Extract the (x, y) coordinate from the center of the cell holding the provided text.  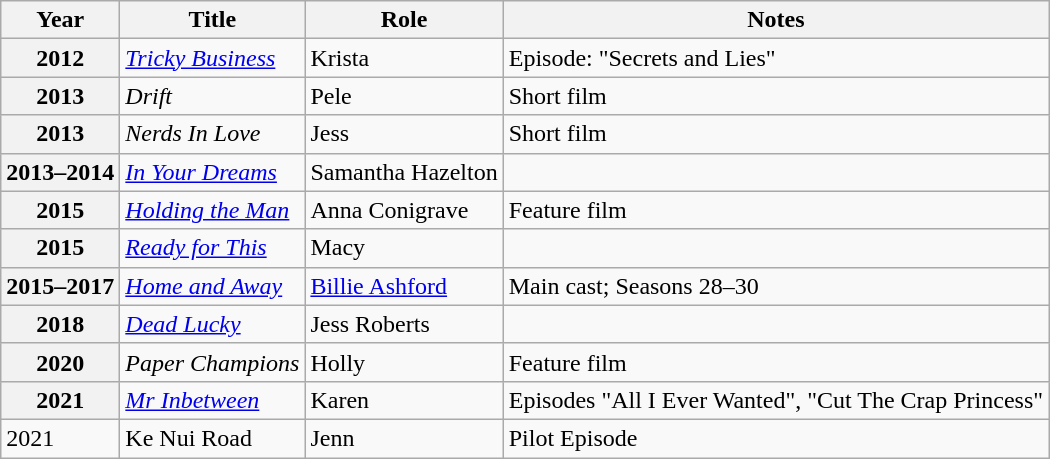
Ke Nui Road (212, 438)
Jess (404, 134)
Role (404, 20)
Drift (212, 96)
Pele (404, 96)
Macy (404, 248)
2015–2017 (60, 286)
2012 (60, 58)
Krista (404, 58)
Samantha Hazelton (404, 172)
Episode: "Secrets and Lies" (776, 58)
Episodes "All I Ever Wanted", "Cut The Crap Princess" (776, 400)
Tricky Business (212, 58)
2018 (60, 324)
Nerds In Love (212, 134)
Holly (404, 362)
Billie Ashford (404, 286)
Main cast; Seasons 28–30 (776, 286)
Home and Away (212, 286)
2020 (60, 362)
Jenn (404, 438)
2013–2014 (60, 172)
Paper Champions (212, 362)
Title (212, 20)
Anna Conigrave (404, 210)
Mr Inbetween (212, 400)
Dead Lucky (212, 324)
In Your Dreams (212, 172)
Pilot Episode (776, 438)
Ready for This (212, 248)
Jess Roberts (404, 324)
Year (60, 20)
Karen (404, 400)
Holding the Man (212, 210)
Notes (776, 20)
